Capture the cell that displays the provided text and extract its [x, y] central coordinate. 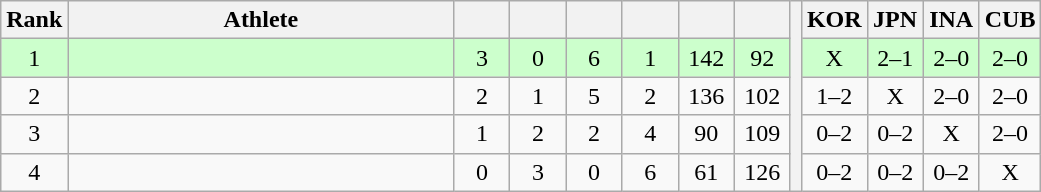
CUB [1010, 20]
61 [706, 172]
JPN [895, 20]
5 [594, 96]
142 [706, 58]
1–2 [834, 96]
KOR [834, 20]
102 [762, 96]
92 [762, 58]
Rank [34, 20]
109 [762, 134]
INA [951, 20]
90 [706, 134]
Athlete [261, 20]
126 [762, 172]
2–1 [895, 58]
136 [706, 96]
